Detect which cell encompasses the target text, then output its (x, y) center coordinate. 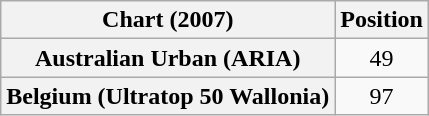
Belgium (Ultratop 50 Wallonia) (168, 96)
49 (382, 58)
97 (382, 96)
Position (382, 20)
Chart (2007) (168, 20)
Australian Urban (ARIA) (168, 58)
